Output the (x, y) coordinate of the center of the cell containing the given text.  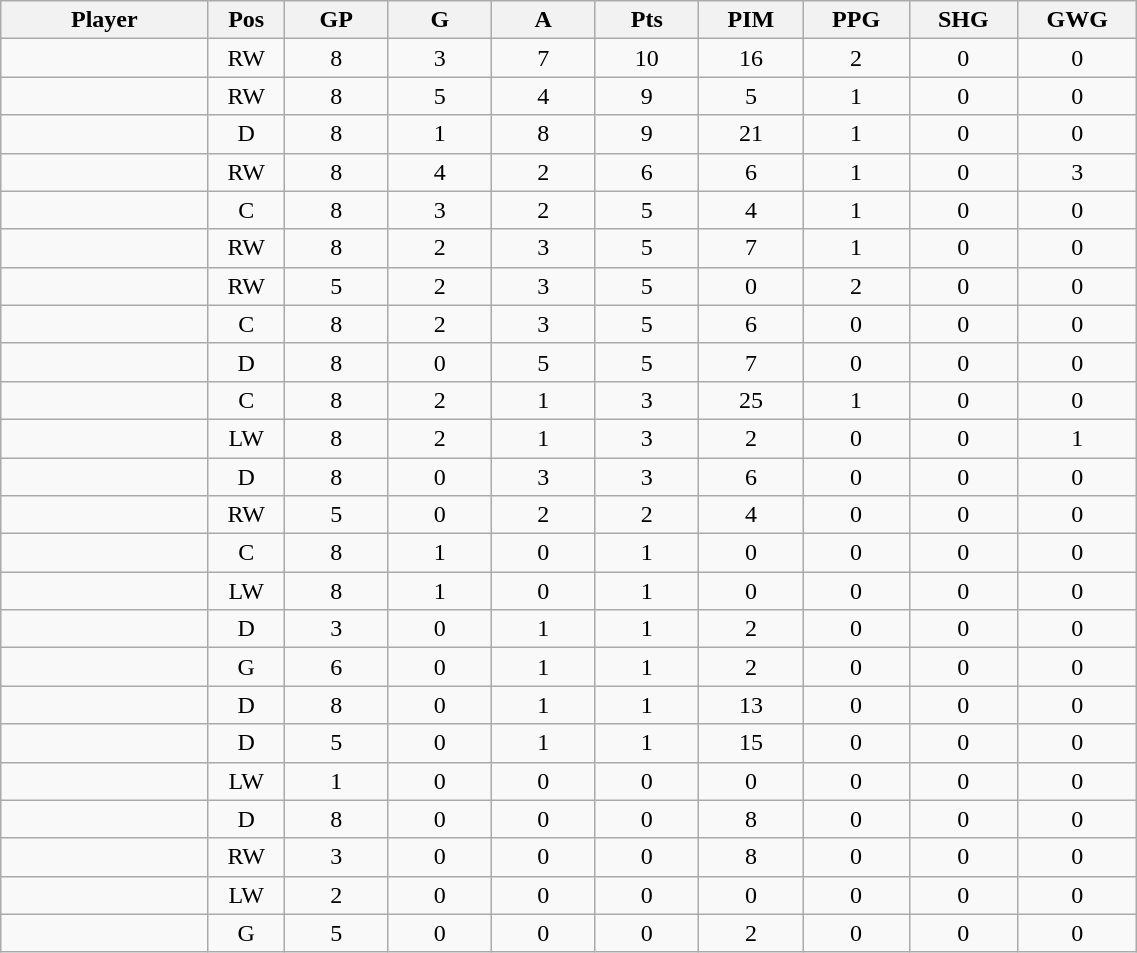
Player (104, 20)
15 (752, 743)
13 (752, 705)
SHG (964, 20)
A (544, 20)
10 (647, 58)
GP (336, 20)
GWG (1078, 20)
21 (752, 134)
Pts (647, 20)
16 (752, 58)
PIM (752, 20)
Pos (246, 20)
PPG (856, 20)
25 (752, 400)
